Find where the given text appears and provide that cell's center as [X, Y] coordinate. 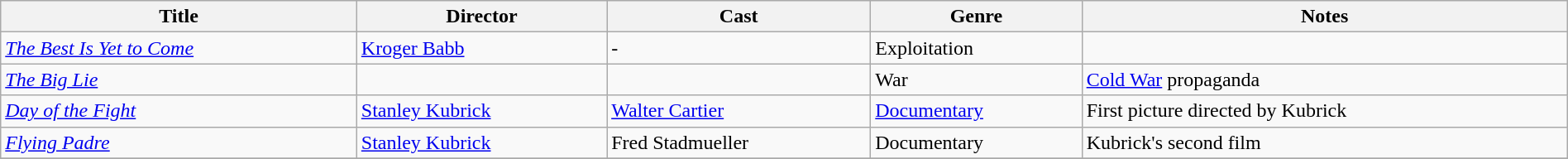
Kroger Babb [481, 48]
The Best Is Yet to Come [179, 48]
Exploitation [976, 48]
Cold War propaganda [1325, 79]
First picture directed by Kubrick [1325, 111]
- [739, 48]
Director [481, 17]
Notes [1325, 17]
War [976, 79]
Title [179, 17]
Kubrick's second film [1325, 142]
The Big Lie [179, 79]
Walter Cartier [739, 111]
Flying Padre [179, 142]
Cast [739, 17]
Genre [976, 17]
Fred Stadmueller [739, 142]
Day of the Fight [179, 111]
